Determine the (x, y) coordinate at the center of the cell enclosing the given text.  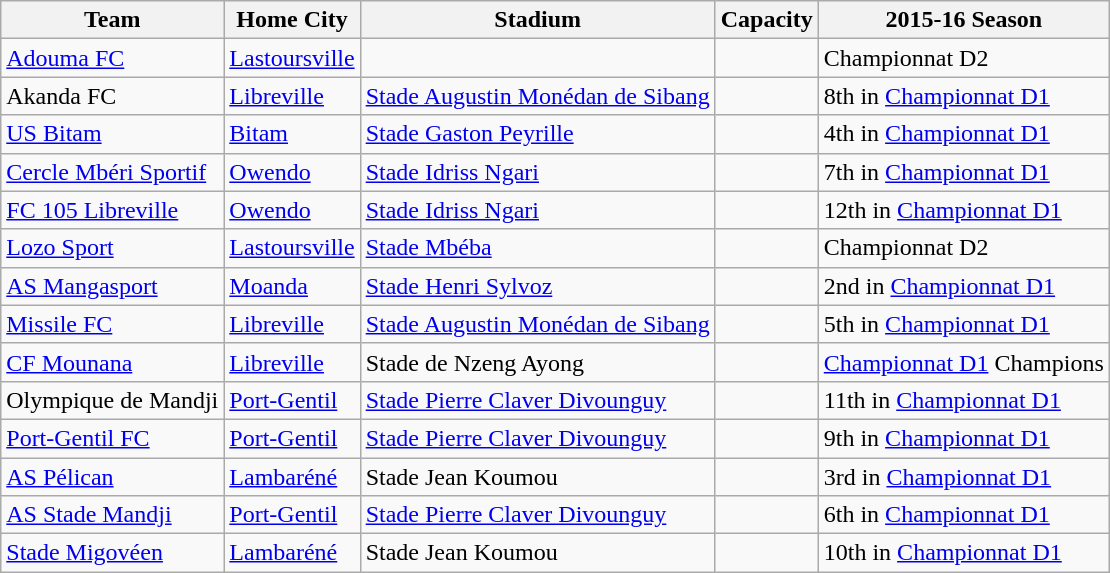
10th in Championnat D1 (964, 553)
8th in Championnat D1 (964, 96)
3rd in Championnat D1 (964, 477)
Moanda (292, 286)
Olympique de Mandji (112, 400)
Stade Gaston Peyrille (538, 134)
2nd in Championnat D1 (964, 286)
Cercle Mbéri Sportif (112, 172)
Stade Mbéba (538, 248)
Capacity (766, 20)
Adouma FC (112, 58)
Lozo Sport (112, 248)
12th in Championnat D1 (964, 210)
US Bitam (112, 134)
Akanda FC (112, 96)
AS Stade Mandji (112, 515)
Home City (292, 20)
Stade Migovéen (112, 553)
2015-16 Season (964, 20)
Stade Henri Sylvoz (538, 286)
11th in Championnat D1 (964, 400)
7th in Championnat D1 (964, 172)
4th in Championnat D1 (964, 134)
Bitam (292, 134)
Stade de Nzeng Ayong (538, 362)
AS Mangasport (112, 286)
6th in Championnat D1 (964, 515)
AS Pélican (112, 477)
5th in Championnat D1 (964, 324)
Port-Gentil FC (112, 438)
FC 105 Libreville (112, 210)
Missile FC (112, 324)
Championnat D1 Champions (964, 362)
CF Mounana (112, 362)
9th in Championnat D1 (964, 438)
Stadium (538, 20)
Team (112, 20)
